Return [x, y] of the center of cell containing provided text 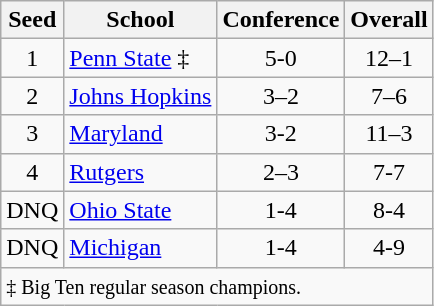
7–6 [389, 96]
2 [32, 96]
1 [32, 58]
4-9 [389, 248]
3–2 [281, 96]
Seed [32, 20]
5-0 [281, 58]
Overall [389, 20]
Penn State ‡ [140, 58]
School [140, 20]
3-2 [281, 134]
Michigan [140, 248]
2–3 [281, 172]
Rutgers [140, 172]
12–1 [389, 58]
3 [32, 134]
Conference [281, 20]
‡ Big Ten regular season champions. [217, 286]
Johns Hopkins [140, 96]
Maryland [140, 134]
4 [32, 172]
11–3 [389, 134]
Ohio State [140, 210]
8-4 [389, 210]
7-7 [389, 172]
